Provide the (x, y) coordinate of the cell's center where the given text is located.  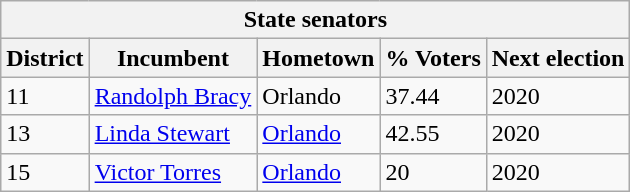
37.44 (433, 96)
% Voters (433, 58)
Incumbent (173, 58)
Next election (558, 58)
District (45, 58)
42.55 (433, 134)
20 (433, 172)
15 (45, 172)
13 (45, 134)
11 (45, 96)
Hometown (318, 58)
State senators (316, 20)
Linda Stewart (173, 134)
Randolph Bracy (173, 96)
Victor Torres (173, 172)
